Find where the given text appears and provide that cell's center as (X, Y) coordinate. 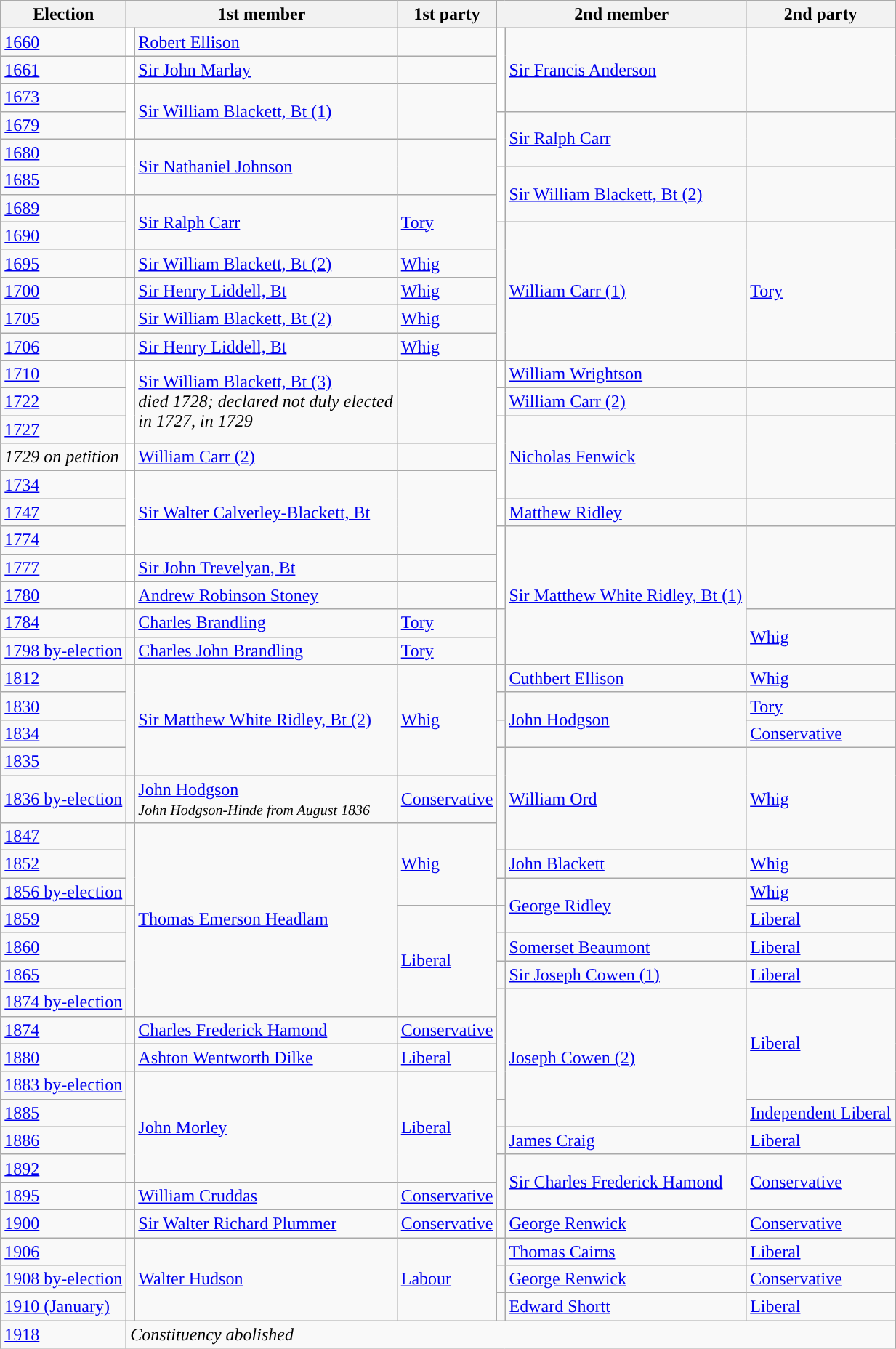
1689 (64, 208)
Sir Matthew White Ridley, Bt (1) (626, 595)
Cuthbert Ellison (626, 678)
Sir William Blackett, Bt (1) (266, 111)
Independent Liberal (821, 1113)
Charles Frederick Hamond (266, 1030)
1886 (64, 1140)
Sir Nathaniel Johnson (266, 166)
Joseph Cowen (2) (626, 1058)
1679 (64, 125)
Matthew Ridley (626, 512)
1710 (64, 374)
1673 (64, 97)
Sir William Blackett, Bt (3)died 1728; declared not duly electedin 1727, in 1729 (266, 402)
1836 by-election (64, 798)
1859 (64, 919)
2nd party (821, 15)
William Carr (1) (626, 291)
Constituency abolished (511, 1334)
2nd member (622, 15)
1695 (64, 263)
1690 (64, 235)
Sir Joseph Cowen (1) (626, 975)
Robert Ellison (266, 42)
Sir Francis Anderson (626, 70)
Walter Hudson (266, 1278)
1661 (64, 70)
1860 (64, 947)
1780 (64, 595)
Edward Shortt (626, 1307)
Somerset Beaumont (626, 947)
1774 (64, 540)
Charles Brandling (266, 623)
John Blackett (626, 864)
1727 (64, 430)
John Hodgson (626, 720)
1798 by-election (64, 651)
John HodgsonJohn Hodgson-Hinde from August 1836 (266, 798)
1660 (64, 42)
1685 (64, 180)
Andrew Robinson Stoney (266, 595)
Sir John Trevelyan, Bt (266, 568)
1700 (64, 291)
1705 (64, 318)
John Morley (266, 1127)
William Wrightson (626, 374)
1885 (64, 1113)
1910 (January) (64, 1307)
1895 (64, 1196)
Thomas Emerson Headlam (266, 919)
1856 by-election (64, 892)
1835 (64, 761)
1784 (64, 623)
1st party (447, 15)
1729 on petition (64, 457)
1734 (64, 485)
William Ord (626, 798)
Thomas Cairns (626, 1251)
1847 (64, 837)
Ashton Wentworth Dilke (266, 1058)
1747 (64, 512)
1852 (64, 864)
Charles John Brandling (266, 651)
Nicholas Fenwick (626, 457)
1918 (64, 1334)
1880 (64, 1058)
1906 (64, 1251)
1777 (64, 568)
James Craig (626, 1140)
1834 (64, 733)
Labour (447, 1278)
Sir Matthew White Ridley, Bt (2) (266, 720)
George Ridley (626, 906)
Election (64, 15)
1874 (64, 1030)
Sir Charles Frederick Hamond (626, 1182)
1830 (64, 706)
William Cruddas (266, 1196)
1900 (64, 1223)
1883 by-election (64, 1085)
1865 (64, 975)
1908 by-election (64, 1279)
1874 by-election (64, 1002)
1680 (64, 153)
1722 (64, 402)
Sir John Marlay (266, 70)
1706 (64, 347)
Sir Walter Richard Plummer (266, 1223)
Sir Walter Calverley-Blackett, Bt (266, 512)
1892 (64, 1168)
1st member (262, 15)
1812 (64, 678)
